Provide the (X, Y) coordinate of the cell's center where the given text is located.  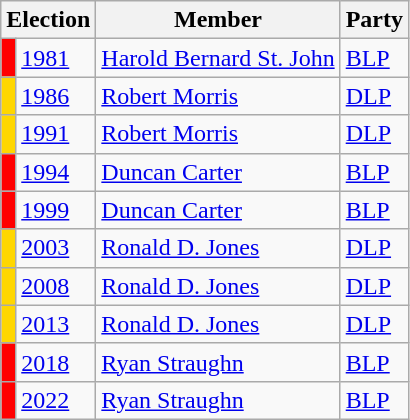
2003 (56, 248)
Election (48, 20)
2018 (56, 362)
Harold Bernard St. John (218, 58)
1986 (56, 96)
2013 (56, 324)
1999 (56, 210)
1991 (56, 134)
1981 (56, 58)
Member (218, 20)
Party (374, 20)
2008 (56, 286)
1994 (56, 172)
2022 (56, 400)
